Capture the cell that displays the provided text and extract its (X, Y) central coordinate. 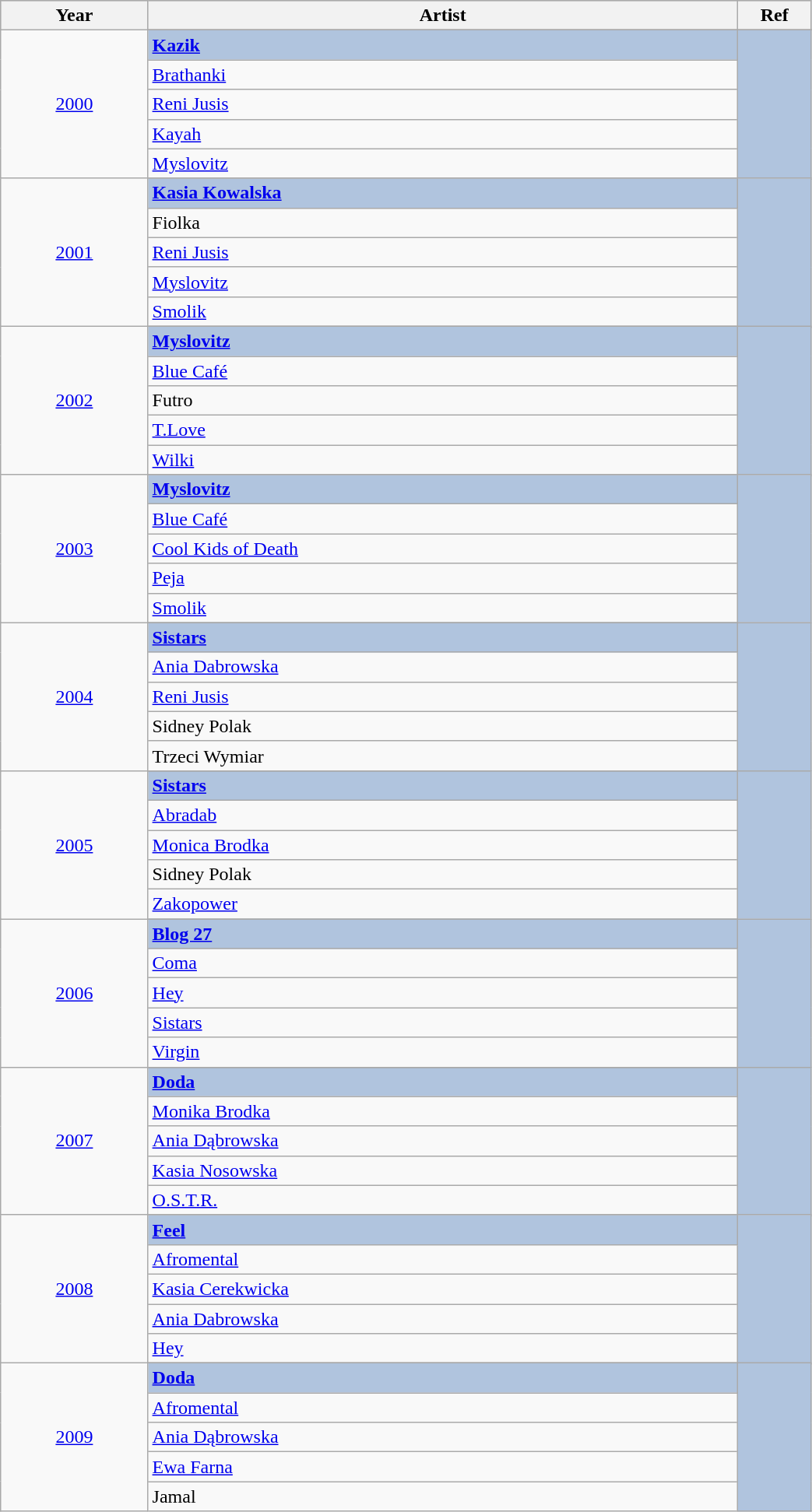
2008 (75, 1289)
Wilki (442, 460)
Peja (442, 578)
2001 (75, 252)
T.Love (442, 430)
2009 (75, 1437)
2006 (75, 993)
2002 (75, 400)
Feel (442, 1230)
Kazik (442, 45)
Year (75, 16)
Jamal (442, 1496)
2007 (75, 1141)
2003 (75, 549)
Artist (442, 16)
Kasia Kowalska (442, 193)
Monica Brodka (442, 844)
Ewa Farna (442, 1467)
Kasia Cerekwicka (442, 1289)
2005 (75, 844)
Futro (442, 401)
Trzeci Wymiar (442, 756)
Cool Kids of Death (442, 549)
Fiolka (442, 223)
Zakopower (442, 904)
Kasia Nosowska (442, 1170)
Brathanki (442, 75)
O.S.T.R. (442, 1200)
2004 (75, 696)
Abradab (442, 815)
Ref (774, 16)
2000 (75, 104)
Coma (442, 963)
Kayah (442, 134)
Blog 27 (442, 934)
Monika Brodka (442, 1111)
Virgin (442, 1052)
